Identify which cell holds the provided text, then report its [x, y] central coordinate. 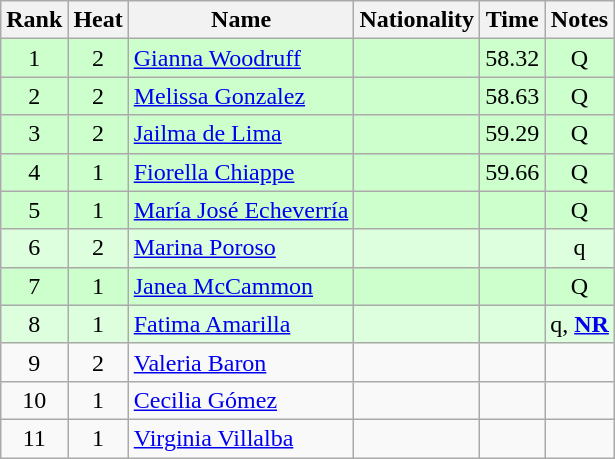
Heat [98, 20]
Name [241, 20]
Gianna Woodruff [241, 58]
Rank [34, 20]
3 [34, 134]
q [580, 248]
Notes [580, 20]
8 [34, 324]
q, NR [580, 324]
4 [34, 172]
10 [34, 400]
5 [34, 210]
Marina Poroso [241, 248]
59.66 [512, 172]
Virginia Villalba [241, 438]
6 [34, 248]
Fiorella Chiappe [241, 172]
Fatima Amarilla [241, 324]
Nationality [417, 20]
Jailma de Lima [241, 134]
7 [34, 286]
9 [34, 362]
58.32 [512, 58]
59.29 [512, 134]
Janea McCammon [241, 286]
María José Echeverría [241, 210]
58.63 [512, 96]
Melissa Gonzalez [241, 96]
11 [34, 438]
Cecilia Gómez [241, 400]
Valeria Baron [241, 362]
Time [512, 20]
